Search for the cell housing the specified text and yield its (X, Y) center coordinate. 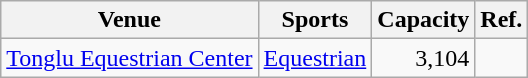
3,104 (424, 58)
Venue (130, 20)
Tonglu Equestrian Center (130, 58)
Equestrian (315, 58)
Sports (315, 20)
Capacity (424, 20)
Ref. (502, 20)
